From the cell containing the given text, extract its center point as [X, Y] coordinate. 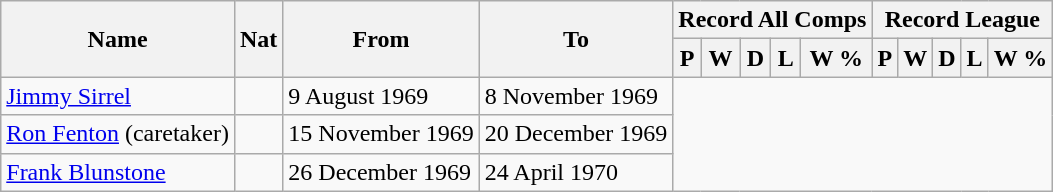
Ron Fenton (caretaker) [118, 134]
20 December 1969 [576, 134]
26 December 1969 [381, 172]
Record All Comps [772, 20]
From [381, 39]
Jimmy Sirrel [118, 96]
24 April 1970 [576, 172]
Nat [258, 39]
Record League [962, 20]
Frank Blunstone [118, 172]
9 August 1969 [381, 96]
To [576, 39]
15 November 1969 [381, 134]
Name [118, 39]
8 November 1969 [576, 96]
